Search for the cell housing the specified text and yield its (X, Y) center coordinate. 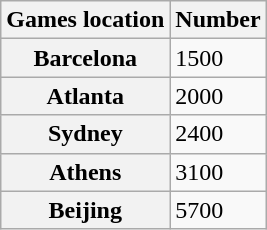
Athens (86, 172)
Barcelona (86, 58)
1500 (218, 58)
Number (218, 20)
2400 (218, 134)
Atlanta (86, 96)
Sydney (86, 134)
Games location (86, 20)
3100 (218, 172)
Beijing (86, 210)
2000 (218, 96)
5700 (218, 210)
